For the text-containing cell, return its midpoint in (X, Y) coordinate format. 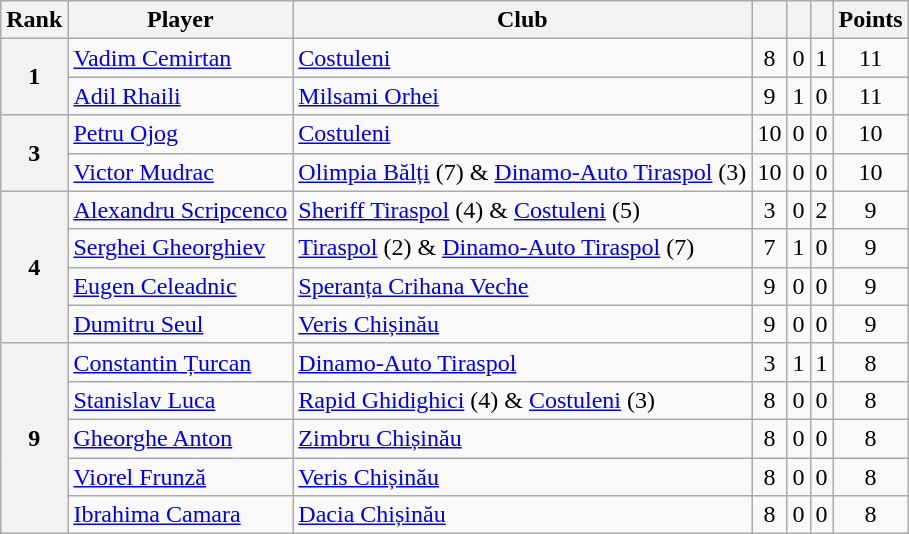
7 (770, 248)
Points (870, 20)
Club (522, 20)
Rapid Ghidighici (4) & Costuleni (3) (522, 400)
Viorel Frunză (180, 477)
Petru Ojog (180, 134)
Dumitru Seul (180, 324)
Dinamo-Auto Tiraspol (522, 362)
Zimbru Chișinău (522, 438)
Olimpia Bălți (7) & Dinamo-Auto Tiraspol (3) (522, 172)
Vadim Cemirtan (180, 58)
Speranța Crihana Veche (522, 286)
Serghei Gheorghiev (180, 248)
Tiraspol (2) & Dinamo-Auto Tiraspol (7) (522, 248)
Alexandru Scripcenco (180, 210)
4 (34, 267)
Constantin Țurcan (180, 362)
Adil Rhaili (180, 96)
Victor Mudrac (180, 172)
Eugen Celeadnic (180, 286)
Gheorghe Anton (180, 438)
Player (180, 20)
Ibrahima Camara (180, 515)
Stanislav Luca (180, 400)
Rank (34, 20)
Dacia Chișinău (522, 515)
Milsami Orhei (522, 96)
Sheriff Tiraspol (4) & Costuleni (5) (522, 210)
2 (822, 210)
